For the text-containing cell, return its midpoint in (X, Y) coordinate format. 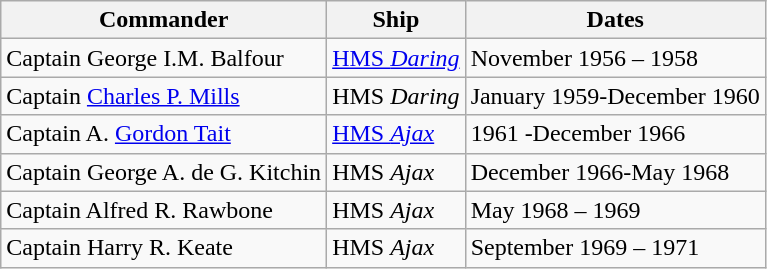
November 1956 – 1958 (615, 58)
Dates (615, 20)
Captain A. Gordon Tait (164, 134)
December 1966-May 1968 (615, 172)
Captain Harry R. Keate (164, 248)
Captain Alfred R. Rawbone (164, 210)
September 1969 – 1971 (615, 248)
Captain George A. de G. Kitchin (164, 172)
January 1959-December 1960 (615, 96)
Ship (396, 20)
Captain George I.M. Balfour (164, 58)
1961 -December 1966 (615, 134)
Commander (164, 20)
Captain Charles P. Mills (164, 96)
May 1968 – 1969 (615, 210)
